Capture the cell that displays the provided text and extract its (X, Y) central coordinate. 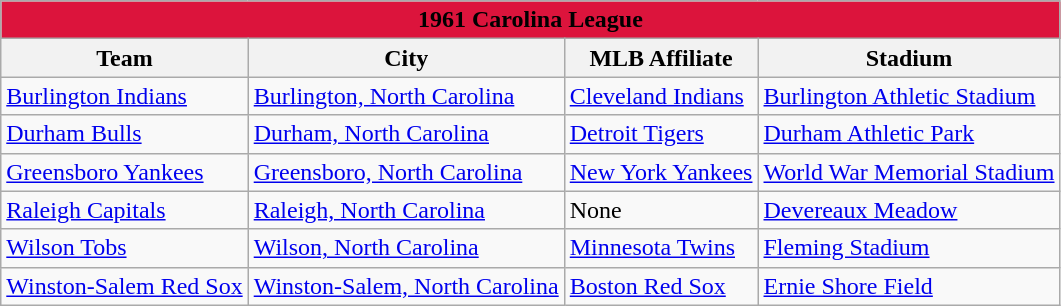
Durham, North Carolina (406, 134)
Winston-Salem Red Sox (124, 286)
Minnesota Twins (661, 248)
Stadium (909, 58)
Raleigh Capitals (124, 210)
Burlington Athletic Stadium (909, 96)
City (406, 58)
1961 Carolina League (530, 20)
None (661, 210)
Cleveland Indians (661, 96)
Fleming Stadium (909, 248)
Durham Athletic Park (909, 134)
Detroit Tigers (661, 134)
Ernie Shore Field (909, 286)
Burlington Indians (124, 96)
Devereaux Meadow (909, 210)
Boston Red Sox (661, 286)
Greensboro, North Carolina (406, 172)
Wilson, North Carolina (406, 248)
World War Memorial Stadium (909, 172)
Team (124, 58)
MLB Affiliate (661, 58)
Wilson Tobs (124, 248)
New York Yankees (661, 172)
Greensboro Yankees (124, 172)
Winston-Salem, North Carolina (406, 286)
Durham Bulls (124, 134)
Raleigh, North Carolina (406, 210)
Burlington, North Carolina (406, 96)
